Scan for the cell matching the given text and deliver its (x, y) coordinate at center. 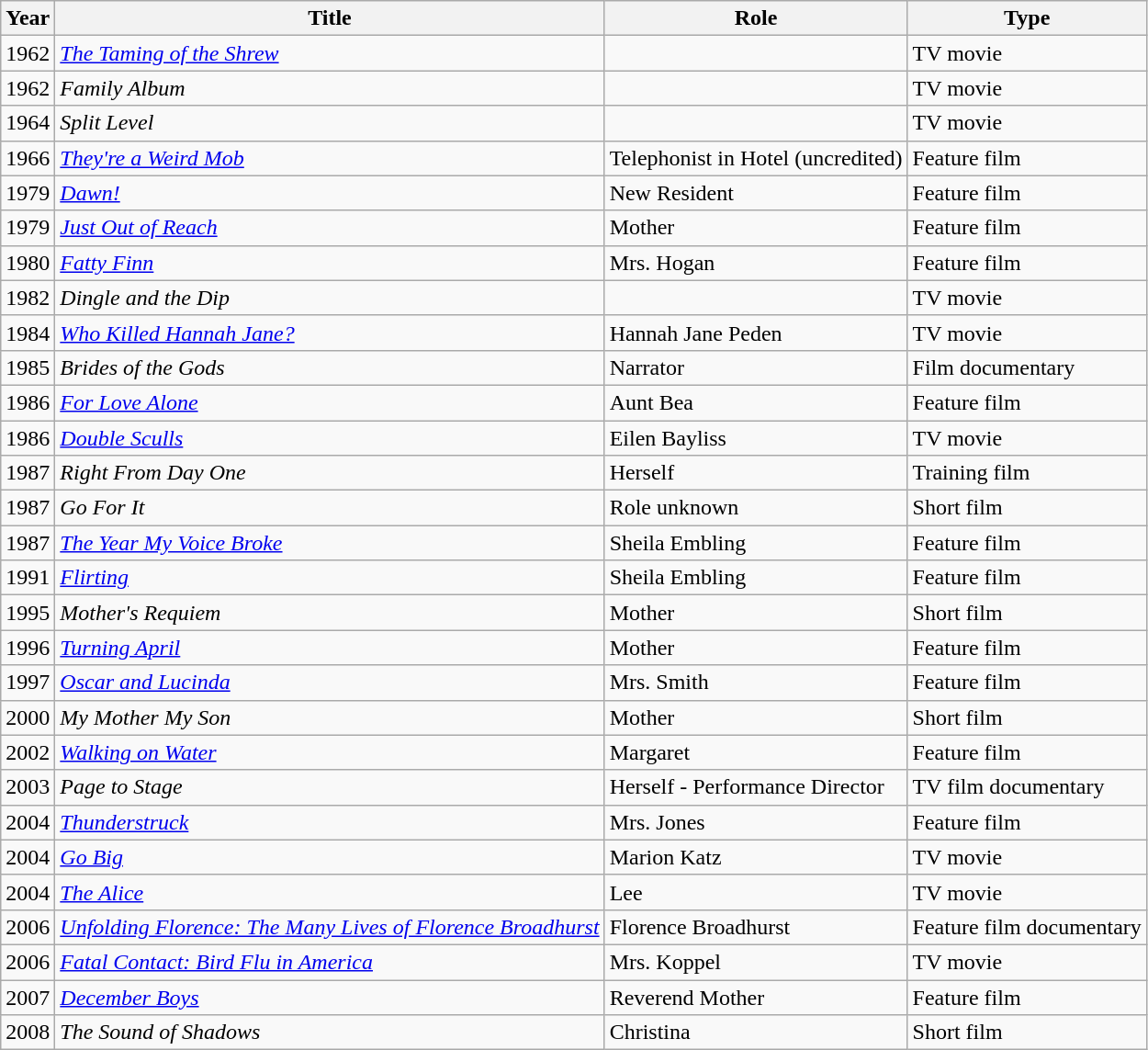
1964 (28, 123)
Split Level (330, 123)
Fatty Finn (330, 263)
The Sound of Shadows (330, 1033)
1980 (28, 263)
1996 (28, 648)
Turning April (330, 648)
The Taming of the Shrew (330, 53)
1985 (28, 367)
Role (756, 18)
1966 (28, 158)
Feature film documentary (1027, 927)
Mrs. Smith (756, 683)
Role unknown (756, 508)
1984 (28, 333)
Mrs. Koppel (756, 962)
Mother's Requiem (330, 613)
Unfolding Florence: The Many Lives of Florence Broadhurst (330, 927)
Mrs. Jones (756, 822)
Family Album (330, 88)
Right From Day One (330, 473)
Flirting (330, 578)
They're a Weird Mob (330, 158)
For Love Alone (330, 402)
Who Killed Hannah Jane? (330, 333)
The Alice (330, 892)
2002 (28, 752)
Film documentary (1027, 367)
Margaret (756, 752)
Just Out of Reach (330, 228)
Thunderstruck (330, 822)
Page to Stage (330, 787)
TV film documentary (1027, 787)
Go For It (330, 508)
Eilen Bayliss (756, 438)
Type (1027, 18)
2003 (28, 787)
The Year My Voice Broke (330, 543)
Dingle and the Dip (330, 298)
Florence Broadhurst (756, 927)
2007 (28, 997)
1991 (28, 578)
My Mother My Son (330, 717)
1995 (28, 613)
Hannah Jane Peden (756, 333)
Fatal Contact: Bird Flu in America (330, 962)
Double Sculls (330, 438)
Reverend Mother (756, 997)
Dawn! (330, 193)
Telephonist in Hotel (uncredited) (756, 158)
Walking on Water (330, 752)
Year (28, 18)
Brides of the Gods (330, 367)
2008 (28, 1033)
Title (330, 18)
2000 (28, 717)
Lee (756, 892)
New Resident (756, 193)
Herself (756, 473)
Herself - Performance Director (756, 787)
Marion Katz (756, 857)
Mrs. Hogan (756, 263)
Go Big (330, 857)
Oscar and Lucinda (330, 683)
Training film (1027, 473)
1982 (28, 298)
1997 (28, 683)
Narrator (756, 367)
December Boys (330, 997)
Aunt Bea (756, 402)
Christina (756, 1033)
